Scan for the cell matching the given text and deliver its [x, y] coordinate at center. 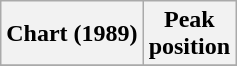
Chart (1989) [72, 34]
Peak position [189, 34]
